Extract the (X, Y) coordinate from the center of the cell holding the provided text.  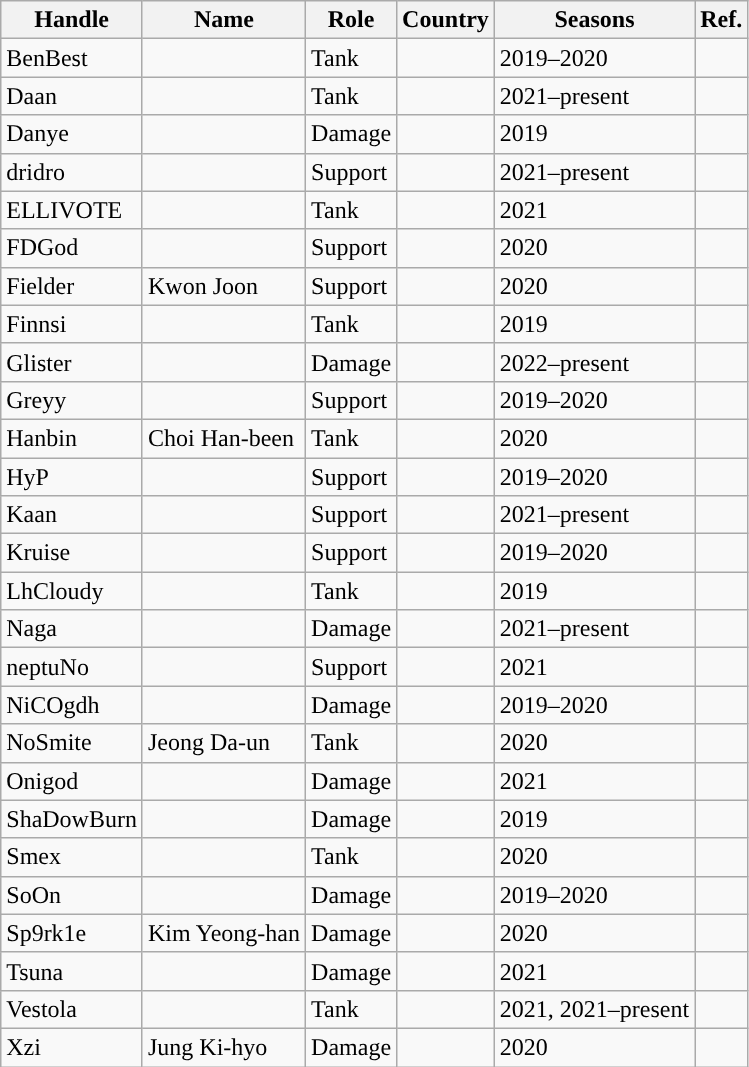
Jung Ki-hyo (224, 1047)
Kim Yeong-han (224, 933)
Kwon Joon (224, 286)
BenBest (72, 58)
Jeong Da-un (224, 743)
ELLIVOTE (72, 210)
HyP (72, 477)
Choi Han-been (224, 438)
Role (352, 20)
Danye (72, 134)
Fielder (72, 286)
Daan (72, 96)
Hanbin (72, 438)
Seasons (594, 20)
Xzi (72, 1047)
LhCloudy (72, 591)
Sp9rk1e (72, 933)
Kaan (72, 515)
Vestola (72, 1009)
Name (224, 20)
Country (446, 20)
FDGod (72, 248)
neptuNo (72, 667)
Ref. (722, 20)
Finnsi (72, 324)
Handle (72, 20)
Smex (72, 857)
Greyy (72, 400)
ShaDowBurn (72, 819)
NiCOgdh (72, 705)
Naga (72, 629)
SoOn (72, 895)
2022–present (594, 362)
NoSmite (72, 743)
dridro (72, 172)
2021, 2021–present (594, 1009)
Tsuna (72, 971)
Kruise (72, 553)
Onigod (72, 781)
Glister (72, 362)
